Output the [x, y] coordinate of the center of the cell containing the given text.  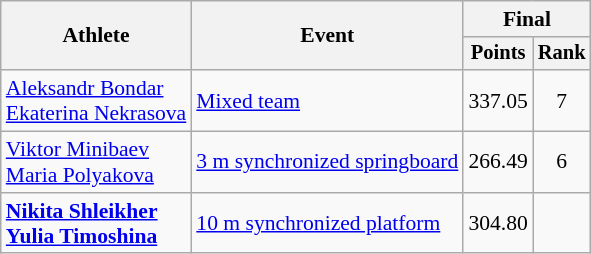
Viktor MinibaevMaria Polyakova [96, 162]
3 m synchronized springboard [327, 162]
7 [562, 100]
Athlete [96, 36]
Points [498, 54]
266.49 [498, 162]
304.80 [498, 224]
Event [327, 36]
Final [526, 19]
Rank [562, 54]
Nikita ShleikherYulia Timoshina [96, 224]
10 m synchronized platform [327, 224]
Mixed team [327, 100]
337.05 [498, 100]
Aleksandr BondarEkaterina Nekrasova [96, 100]
6 [562, 162]
